For the text-containing cell, return its midpoint in [X, Y] coordinate format. 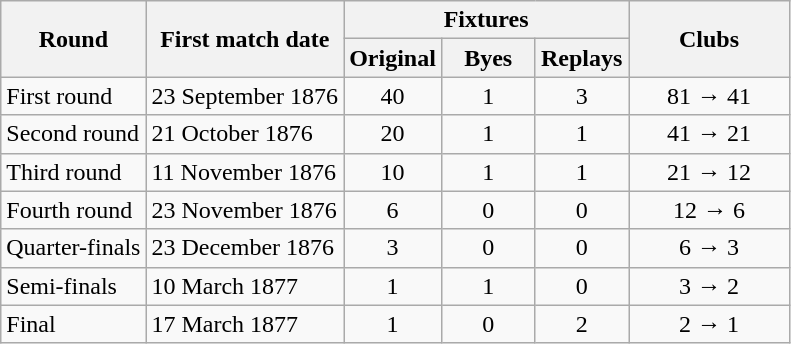
Second round [74, 134]
17 March 1877 [245, 324]
20 [393, 134]
10 [393, 172]
Final [74, 324]
Clubs [708, 39]
Quarter-finals [74, 248]
First match date [245, 39]
First round [74, 96]
3 → 2 [708, 286]
Round [74, 39]
21 October 1876 [245, 134]
Third round [74, 172]
81 → 41 [708, 96]
23 December 1876 [245, 248]
Semi-finals [74, 286]
10 March 1877 [245, 286]
Replays [582, 58]
Fixtures [486, 20]
23 November 1876 [245, 210]
23 September 1876 [245, 96]
Original [393, 58]
2 → 1 [708, 324]
6 → 3 [708, 248]
21 → 12 [708, 172]
6 [393, 210]
12 → 6 [708, 210]
11 November 1876 [245, 172]
40 [393, 96]
2 [582, 324]
Fourth round [74, 210]
Byes [488, 58]
41 → 21 [708, 134]
